For the text-containing cell, return its midpoint in [X, Y] coordinate format. 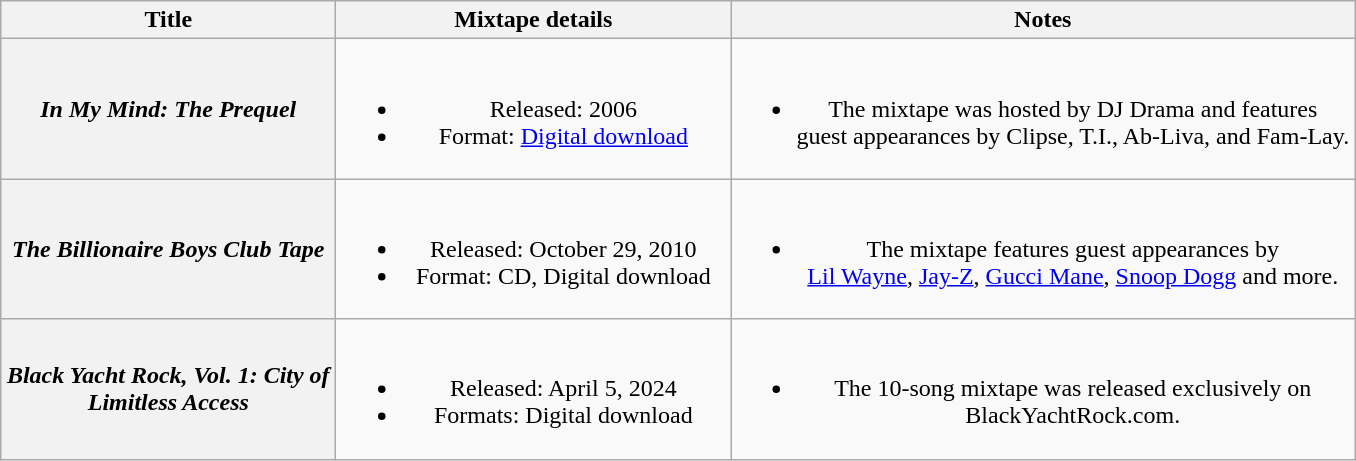
Mixtape details [534, 20]
The mixtape features guest appearances byLil Wayne, Jay-Z, Gucci Mane, Snoop Dogg and more. [1043, 249]
In My Mind: The Prequel [168, 109]
Black Yacht Rock, Vol. 1: City of Limitless Access [168, 389]
The mixtape was hosted by DJ Drama and featuresguest appearances by Clipse, T.I., Ab-Liva, and Fam-Lay. [1043, 109]
Released: 2006Format: Digital download [534, 109]
The 10-song mixtape was released exclusively on BlackYachtRock.com. [1043, 389]
Released: April 5, 2024Formats: Digital download [534, 389]
The Billionaire Boys Club Tape [168, 249]
Released: October 29, 2010Format: CD, Digital download [534, 249]
Title [168, 20]
Notes [1043, 20]
